Determine the (X, Y) coordinate at the center of the cell enclosing the given text.  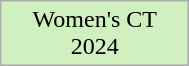
Women's CT 2024 (95, 34)
